Extract the [X, Y] coordinate from the center of the cell holding the provided text.  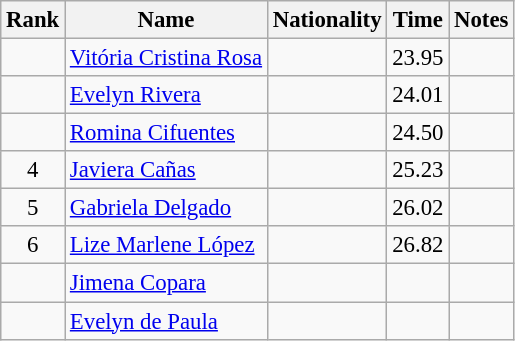
23.95 [418, 58]
Name [166, 20]
Lize Marlene López [166, 245]
Time [418, 20]
Evelyn de Paula [166, 321]
Vitória Cristina Rosa [166, 58]
6 [33, 245]
Jimena Copara [166, 283]
Rank [33, 20]
Javiera Cañas [166, 170]
24.01 [418, 95]
Gabriela Delgado [166, 208]
5 [33, 208]
25.23 [418, 170]
Nationality [326, 20]
4 [33, 170]
24.50 [418, 133]
26.02 [418, 208]
26.82 [418, 245]
Evelyn Rivera [166, 95]
Notes [482, 20]
Romina Cifuentes [166, 133]
